Determine the (X, Y) coordinate at the center of the cell enclosing the given text.  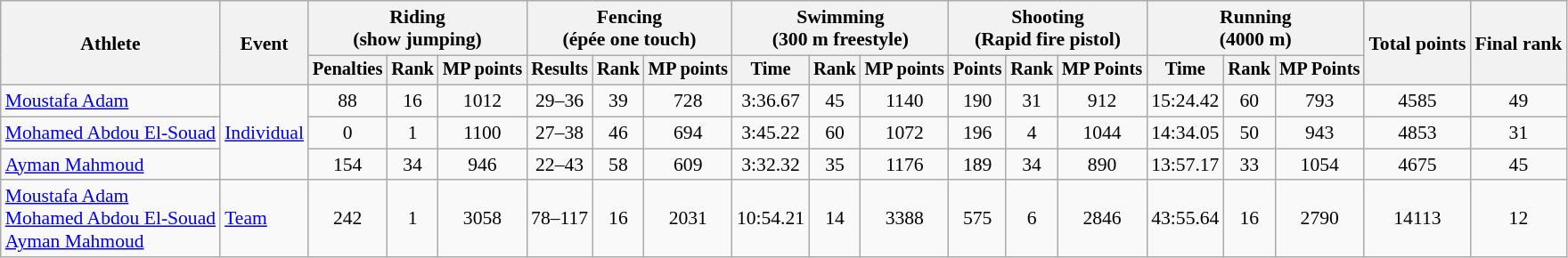
1140 (905, 101)
Results (559, 70)
Athlete (110, 43)
1100 (483, 133)
88 (347, 101)
Points (977, 70)
3:45.22 (771, 133)
1044 (1102, 133)
3:36.67 (771, 101)
609 (688, 165)
3058 (483, 219)
1054 (1319, 165)
4 (1032, 133)
1176 (905, 165)
Final rank (1518, 43)
49 (1518, 101)
6 (1032, 219)
Total points (1417, 43)
14 (835, 219)
Running(4000 m) (1255, 28)
189 (977, 165)
0 (347, 133)
4585 (1417, 101)
Swimming(300 m freestyle) (841, 28)
39 (618, 101)
15:24.42 (1185, 101)
Penalties (347, 70)
13:57.17 (1185, 165)
Moustafa AdamMohamed Abdou El-SouadAyman Mahmoud (110, 219)
3:32.32 (771, 165)
43:55.64 (1185, 219)
946 (483, 165)
Riding(show jumping) (417, 28)
Mohamed Abdou El-Souad (110, 133)
Team (264, 219)
Moustafa Adam (110, 101)
3388 (905, 219)
1012 (483, 101)
Event (264, 43)
154 (347, 165)
58 (618, 165)
190 (977, 101)
575 (977, 219)
793 (1319, 101)
196 (977, 133)
14:34.05 (1185, 133)
78–117 (559, 219)
Individual (264, 133)
50 (1249, 133)
14113 (1417, 219)
242 (347, 219)
Shooting(Rapid fire pistol) (1048, 28)
728 (688, 101)
890 (1102, 165)
943 (1319, 133)
2031 (688, 219)
2846 (1102, 219)
46 (618, 133)
22–43 (559, 165)
2790 (1319, 219)
4675 (1417, 165)
694 (688, 133)
Fencing(épée one touch) (629, 28)
35 (835, 165)
29–36 (559, 101)
Ayman Mahmoud (110, 165)
33 (1249, 165)
27–38 (559, 133)
10:54.21 (771, 219)
4853 (1417, 133)
12 (1518, 219)
1072 (905, 133)
912 (1102, 101)
